Search for the cell housing the specified text and yield its [X, Y] center coordinate. 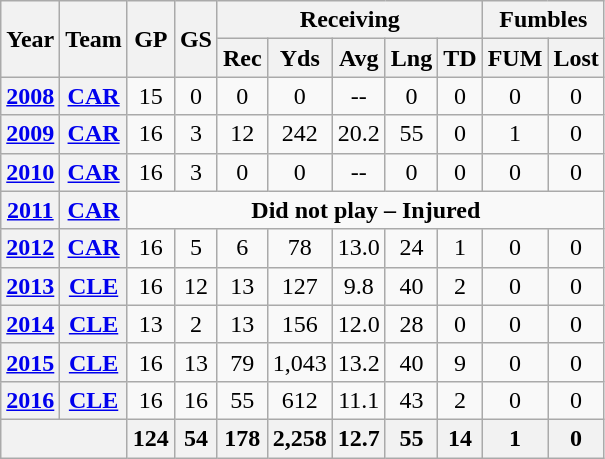
11.1 [358, 400]
12.7 [358, 438]
2011 [30, 210]
2012 [30, 248]
24 [411, 248]
6 [242, 248]
14 [460, 438]
127 [300, 286]
78 [300, 248]
FUM [515, 58]
2010 [30, 172]
178 [242, 438]
Yds [300, 58]
79 [242, 362]
2016 [30, 400]
2009 [30, 134]
2014 [30, 324]
2015 [30, 362]
Receiving [350, 20]
124 [150, 438]
Avg [358, 58]
Lng [411, 58]
2008 [30, 96]
Year [30, 39]
5 [196, 248]
612 [300, 400]
Team [94, 39]
20.2 [358, 134]
156 [300, 324]
Fumbles [543, 20]
1,043 [300, 362]
43 [411, 400]
9.8 [358, 286]
13.0 [358, 248]
12.0 [358, 324]
TD [460, 58]
28 [411, 324]
GP [150, 39]
15 [150, 96]
2013 [30, 286]
9 [460, 362]
13.2 [358, 362]
GS [196, 39]
2,258 [300, 438]
Rec [242, 58]
Did not play – Injured [366, 210]
54 [196, 438]
Lost [576, 58]
242 [300, 134]
